Scan for the cell matching the given text and deliver its [x, y] coordinate at center. 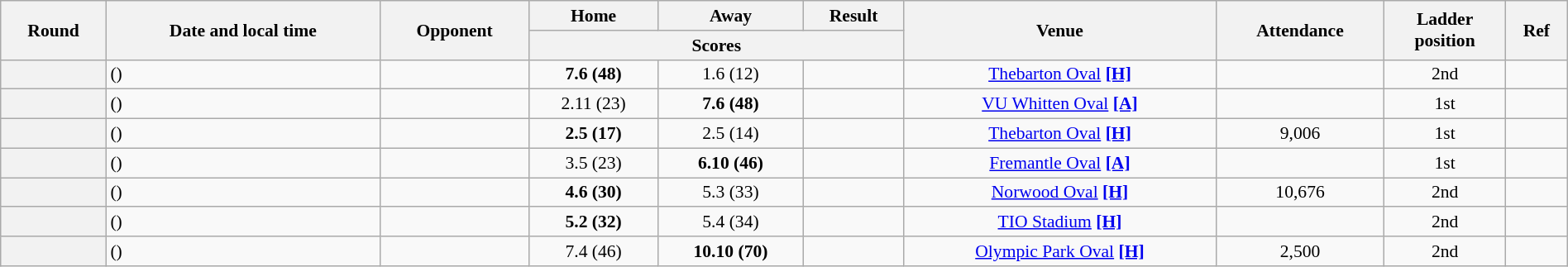
5.3 (33) [730, 193]
Scores [716, 45]
5.4 (34) [730, 222]
1.6 (12) [730, 74]
TIO Stadium [H] [1060, 222]
10,676 [1300, 193]
3.5 (23) [594, 163]
2.11 (23) [594, 104]
Date and local time [243, 30]
VU Whitten Oval [A] [1060, 104]
Result [853, 16]
Round [54, 30]
2.5 (14) [730, 134]
Home [594, 16]
6.10 (46) [730, 163]
Ref [1537, 30]
Norwood Oval [H] [1060, 193]
Opponent [454, 30]
Olympic Park Oval [H] [1060, 251]
Ladderposition [1446, 30]
2,500 [1300, 251]
4.6 (30) [594, 193]
Attendance [1300, 30]
9,006 [1300, 134]
7.4 (46) [594, 251]
Venue [1060, 30]
Away [730, 16]
Fremantle Oval [A] [1060, 163]
5.2 (32) [594, 222]
2.5 (17) [594, 134]
10.10 (70) [730, 251]
